Return [x, y] of the center of cell containing provided text 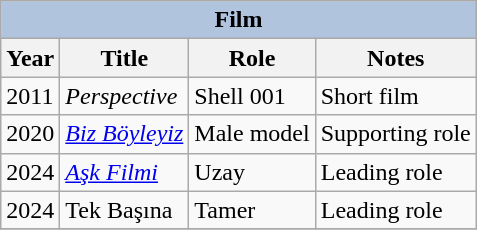
Short film [396, 96]
Year [30, 58]
Tek Başına [124, 210]
Uzay [252, 172]
Perspective [124, 96]
Notes [396, 58]
Male model [252, 134]
2020 [30, 134]
Title [124, 58]
Tamer [252, 210]
Aşk Filmi [124, 172]
2011 [30, 96]
Film [239, 20]
Role [252, 58]
Biz Böyleyiz [124, 134]
Shell 001 [252, 96]
Supporting role [396, 134]
